Identify which cell holds the provided text, then report its [x, y] central coordinate. 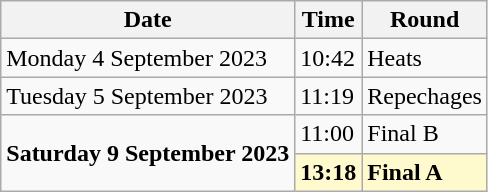
11:19 [328, 96]
Time [328, 20]
Tuesday 5 September 2023 [148, 96]
Date [148, 20]
Final A [425, 172]
Monday 4 September 2023 [148, 58]
Saturday 9 September 2023 [148, 153]
10:42 [328, 58]
Final B [425, 134]
Heats [425, 58]
Repechages [425, 96]
Round [425, 20]
13:18 [328, 172]
11:00 [328, 134]
